Detect which cell encompasses the target text, then output its [X, Y] center coordinate. 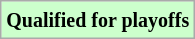
Qualified for playoffs [98, 20]
